Locate the cell with the specified text and output its [x, y] center coordinate. 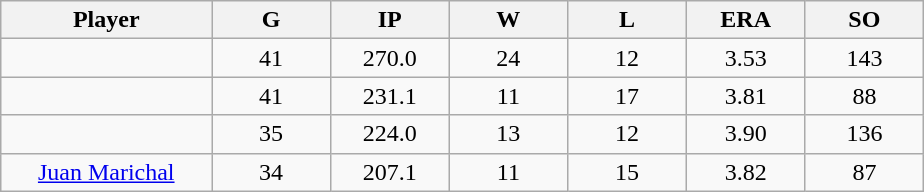
207.1 [390, 172]
17 [628, 96]
35 [272, 134]
3.82 [746, 172]
G [272, 20]
87 [864, 172]
13 [508, 134]
24 [508, 58]
34 [272, 172]
15 [628, 172]
ERA [746, 20]
143 [864, 58]
3.90 [746, 134]
3.81 [746, 96]
SO [864, 20]
231.1 [390, 96]
W [508, 20]
3.53 [746, 58]
IP [390, 20]
L [628, 20]
Juan Marichal [106, 172]
Player [106, 20]
224.0 [390, 134]
88 [864, 96]
270.0 [390, 58]
136 [864, 134]
